Search for the cell housing the specified text and yield its (x, y) center coordinate. 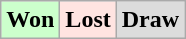
Lost (88, 20)
Won (30, 20)
Draw (150, 20)
